For the text-containing cell, return its midpoint in [x, y] coordinate format. 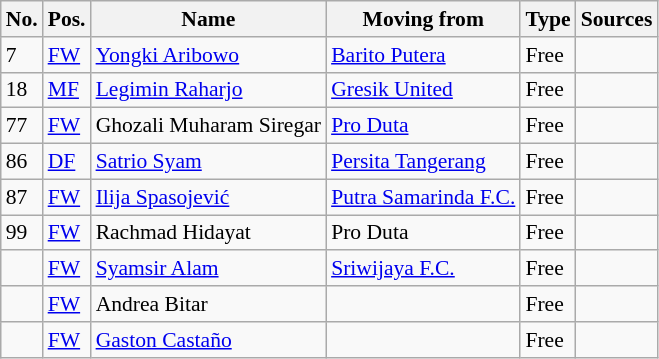
Type [548, 19]
18 [22, 90]
Barito Putera [423, 55]
Persita Tangerang [423, 162]
Sriwijaya F.C. [423, 269]
Yongki Aribowo [209, 55]
Satrio Syam [209, 162]
MF [67, 90]
86 [22, 162]
Ilija Spasojević [209, 197]
Gresik United [423, 90]
Sources [617, 19]
Putra Samarinda F.C. [423, 197]
No. [22, 19]
Legimin Raharjo [209, 90]
99 [22, 233]
Ghozali Muharam Siregar [209, 126]
7 [22, 55]
87 [22, 197]
DF [67, 162]
Gaston Castaño [209, 340]
Pos. [67, 19]
Syamsir Alam [209, 269]
Andrea Bitar [209, 304]
Moving from [423, 19]
Rachmad Hidayat [209, 233]
Name [209, 19]
77 [22, 126]
